For the text-containing cell, return its midpoint in (X, Y) coordinate format. 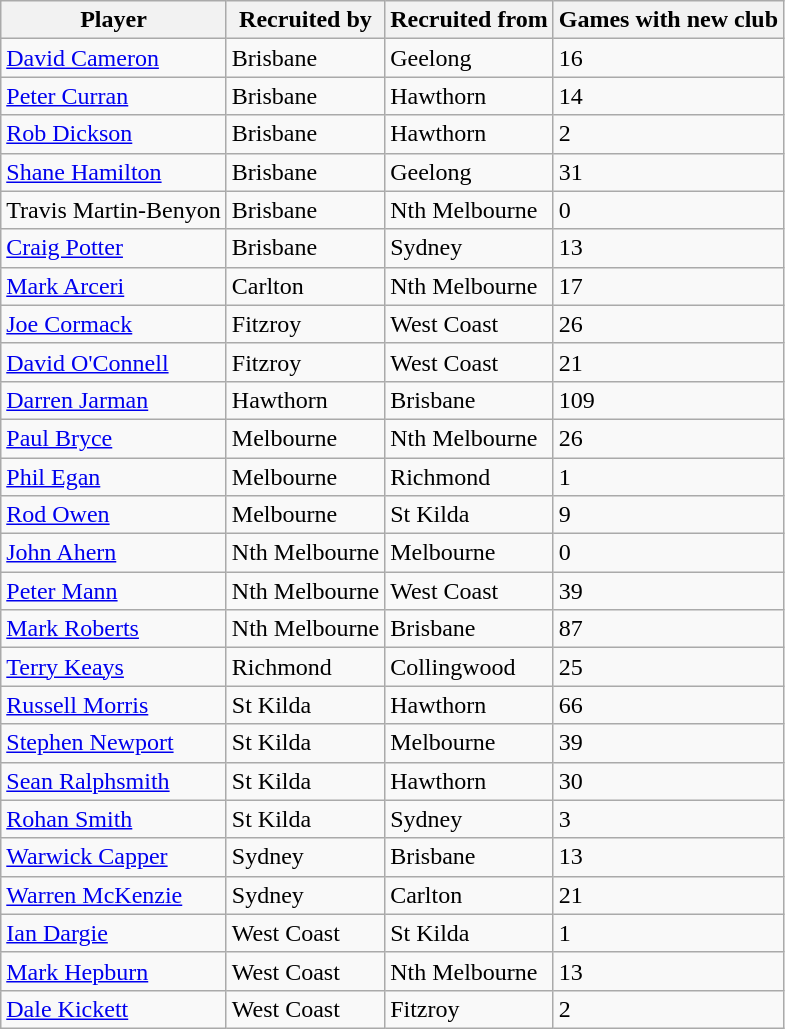
9 (668, 515)
Player (114, 20)
Phil Egan (114, 477)
Mark Roberts (114, 629)
David O'Connell (114, 362)
Craig Potter (114, 248)
17 (668, 286)
Rod Owen (114, 515)
31 (668, 172)
Mark Hepburn (114, 971)
16 (668, 58)
Rob Dickson (114, 134)
Mark Arceri (114, 286)
Joe Cormack (114, 324)
25 (668, 667)
Sean Ralphsmith (114, 781)
Collingwood (470, 667)
Peter Mann (114, 591)
Paul Bryce (114, 438)
Recruited from (470, 20)
Shane Hamilton (114, 172)
87 (668, 629)
Games with new club (668, 20)
Russell Morris (114, 705)
Terry Keays (114, 667)
Warren McKenzie (114, 895)
Darren Jarman (114, 400)
Travis Martin-Benyon (114, 210)
66 (668, 705)
109 (668, 400)
3 (668, 819)
30 (668, 781)
Rohan Smith (114, 819)
Peter Curran (114, 96)
David Cameron (114, 58)
Warwick Capper (114, 857)
Ian Dargie (114, 933)
Stephen Newport (114, 743)
Dale Kickett (114, 1009)
Recruited by (305, 20)
14 (668, 96)
John Ahern (114, 553)
